Search for the cell housing the specified text and yield its [X, Y] center coordinate. 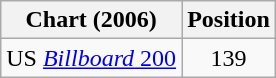
Chart (2006) [92, 20]
139 [229, 58]
Position [229, 20]
US Billboard 200 [92, 58]
